Return [X, Y] of the center of cell containing provided text 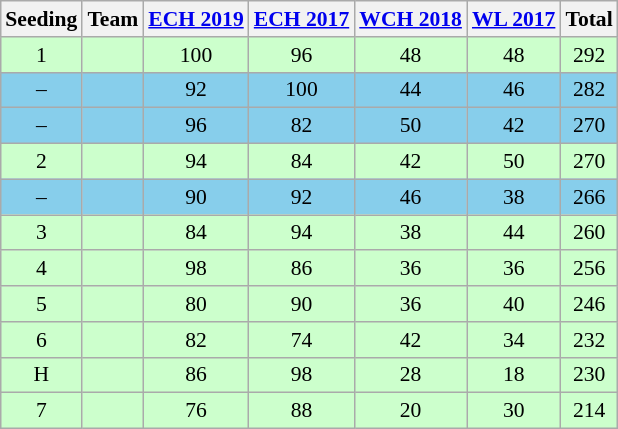
18 [514, 375]
30 [514, 411]
34 [514, 340]
232 [588, 340]
2 [41, 162]
4 [41, 269]
20 [410, 411]
256 [588, 269]
H [41, 375]
Team [112, 19]
1 [41, 55]
WCH 2018 [410, 19]
ECH 2019 [196, 19]
266 [588, 197]
Total [588, 19]
5 [41, 304]
260 [588, 233]
246 [588, 304]
40 [514, 304]
Seeding [41, 19]
3 [41, 233]
ECH 2017 [302, 19]
214 [588, 411]
76 [196, 411]
282 [588, 90]
88 [302, 411]
6 [41, 340]
292 [588, 55]
74 [302, 340]
WL 2017 [514, 19]
80 [196, 304]
28 [410, 375]
7 [41, 411]
230 [588, 375]
